Capture the cell that displays the provided text and extract its [x, y] central coordinate. 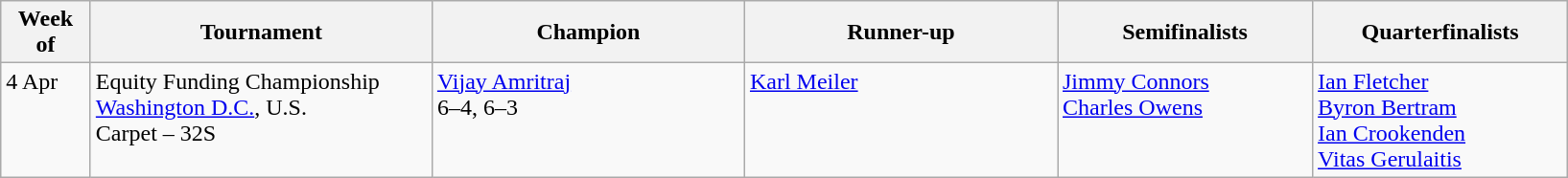
Semifinalists [1184, 33]
Equity Funding ChampionshipWashington D.C., U.S. Carpet – 32S [261, 121]
4 Apr [46, 121]
Quarterfinalists [1440, 33]
Karl Meiler [901, 121]
Tournament [261, 33]
Runner-up [901, 33]
Jimmy Connors Charles Owens [1184, 121]
Vijay Amritraj 6–4, 6–3 [588, 121]
Champion [588, 33]
Week of [46, 33]
Ian Fletcher Byron Bertram Ian Crookenden Vitas Gerulaitis [1440, 121]
